Pinpoint the cell where the given text exists, returning its (x, y) midpoint coordinate. 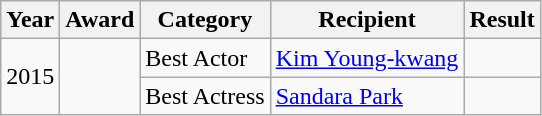
Kim Young-kwang (367, 58)
Category (205, 20)
2015 (30, 77)
Recipient (367, 20)
Award (100, 20)
Sandara Park (367, 96)
Best Actress (205, 96)
Year (30, 20)
Best Actor (205, 58)
Result (502, 20)
